Determine the [X, Y] coordinate at the center of the cell enclosing the given text.  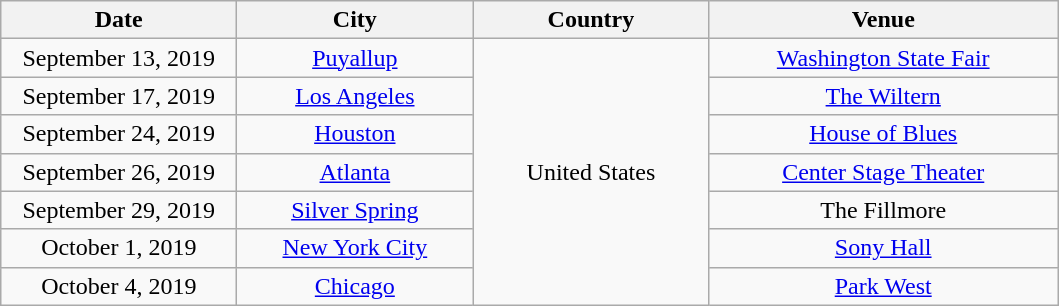
Date [119, 20]
September 24, 2019 [119, 134]
September 17, 2019 [119, 96]
Park West [884, 286]
Washington State Fair [884, 58]
Venue [884, 20]
New York City [355, 248]
Puyallup [355, 58]
September 26, 2019 [119, 172]
September 13, 2019 [119, 58]
Chicago [355, 286]
The Wiltern [884, 96]
City [355, 20]
United States [591, 172]
Sony Hall [884, 248]
October 1, 2019 [119, 248]
Country [591, 20]
September 29, 2019 [119, 210]
Los Angeles [355, 96]
Center Stage Theater [884, 172]
The Fillmore [884, 210]
Silver Spring [355, 210]
October 4, 2019 [119, 286]
Atlanta [355, 172]
House of Blues [884, 134]
Houston [355, 134]
